Find where the given text appears and provide that cell's center as [x, y] coordinate. 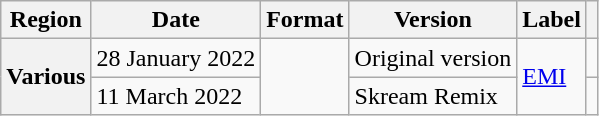
Label [552, 20]
11 March 2022 [176, 96]
EMI [552, 77]
Original version [433, 58]
Skream Remix [433, 96]
28 January 2022 [176, 58]
Format [305, 20]
Various [46, 77]
Version [433, 20]
Date [176, 20]
Region [46, 20]
